Detect which cell encompasses the target text, then output its (X, Y) center coordinate. 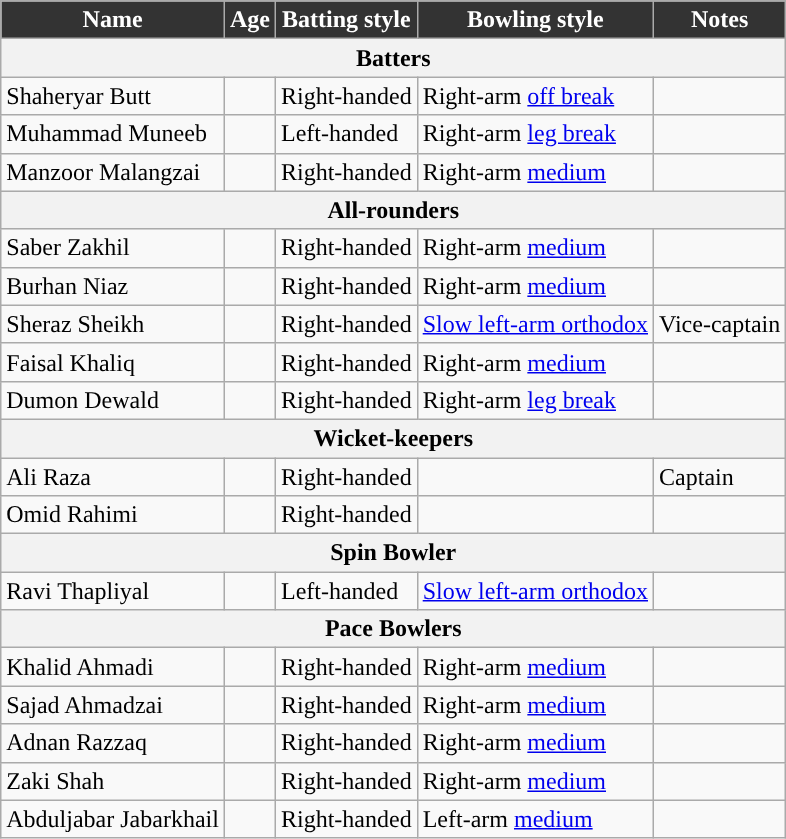
Zaki Shah (113, 781)
Spin Bowler (394, 553)
Saber Zakhil (113, 248)
Khalid Ahmadi (113, 667)
Muhammad Muneeb (113, 134)
Name (113, 20)
Bowling style (535, 20)
Shaheryar Butt (113, 96)
Ravi Thapliyal (113, 591)
Age (250, 20)
Vice-captain (720, 324)
Right-arm off break (535, 96)
Adnan Razzaq (113, 743)
Batters (394, 58)
Wicket-keepers (394, 438)
Captain (720, 477)
Burhan Niaz (113, 286)
Ali Raza (113, 477)
Sajad Ahmadzai (113, 705)
Sheraz Sheikh (113, 324)
Abduljabar Jabarkhail (113, 819)
Omid Rahimi (113, 515)
Pace Bowlers (394, 629)
Batting style (346, 20)
Notes (720, 20)
Dumon Dewald (113, 400)
Manzoor Malangzai (113, 172)
Left-arm medium (535, 819)
Faisal Khaliq (113, 362)
All-rounders (394, 210)
